Return [X, Y] of the center of cell containing provided text 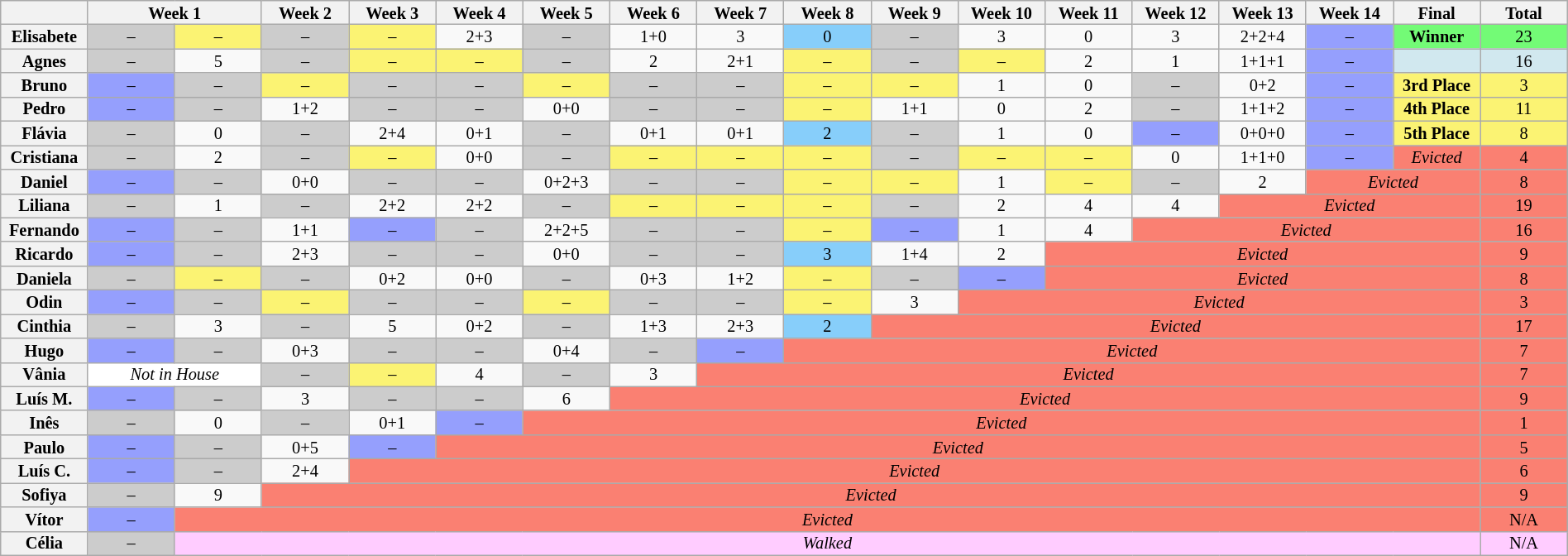
Week 13 [1262, 12]
Week 7 [741, 12]
Winner [1436, 36]
5th Place [1436, 132]
Bruno [45, 84]
0+2+3 [566, 180]
3rd Place [1436, 84]
1+1+2 [1262, 109]
Not in House [174, 374]
Week 6 [653, 12]
Week 1 [174, 12]
Agnes [45, 61]
1+1+1 [1262, 61]
Week 9 [915, 12]
Week 14 [1350, 12]
Daniela [45, 278]
Cristiana [45, 157]
Luís C. [45, 470]
1+3 [653, 326]
Week 4 [480, 12]
4th Place [1436, 109]
Week 10 [1001, 12]
Luís M. [45, 399]
Total [1524, 12]
23 [1524, 36]
Daniel [45, 180]
Week 2 [304, 12]
Pedro [45, 109]
2+1 [741, 61]
11 [1524, 109]
Célia [45, 543]
Cinthia [45, 326]
Odin [45, 301]
Fernando [45, 230]
Liliana [45, 205]
0+5 [304, 447]
1+0 [653, 36]
Ricardo [45, 253]
Hugo [45, 351]
Week 12 [1176, 12]
Week 8 [827, 12]
Paulo [45, 447]
19 [1524, 205]
Sofiya [45, 495]
Walked [827, 543]
1+4 [915, 253]
0+4 [566, 351]
Week 5 [566, 12]
0+0+0 [1262, 132]
Week 11 [1088, 12]
2+2+4 [1262, 36]
Vânia [45, 374]
Final [1436, 12]
17 [1524, 326]
Inês [45, 422]
Flávia [45, 132]
1+1+0 [1262, 157]
Vítor [45, 520]
Week 3 [392, 12]
2+2+5 [566, 230]
Elisabete [45, 36]
